For the text-containing cell, return its midpoint in (x, y) coordinate format. 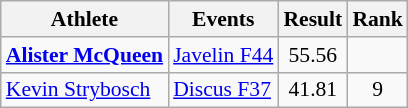
Athlete (84, 19)
Alister McQueen (84, 55)
Events (223, 19)
9 (378, 90)
Kevin Strybosch (84, 90)
Javelin F44 (223, 55)
Result (312, 19)
Discus F37 (223, 90)
Rank (378, 19)
55.56 (312, 55)
41.81 (312, 90)
